Scan for the cell matching the given text and deliver its [X, Y] coordinate at center. 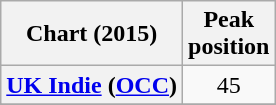
Chart (2015) [92, 34]
UK Indie (OCC) [92, 85]
Peakposition [229, 34]
45 [229, 85]
